Scan for the cell matching the given text and deliver its [X, Y] coordinate at center. 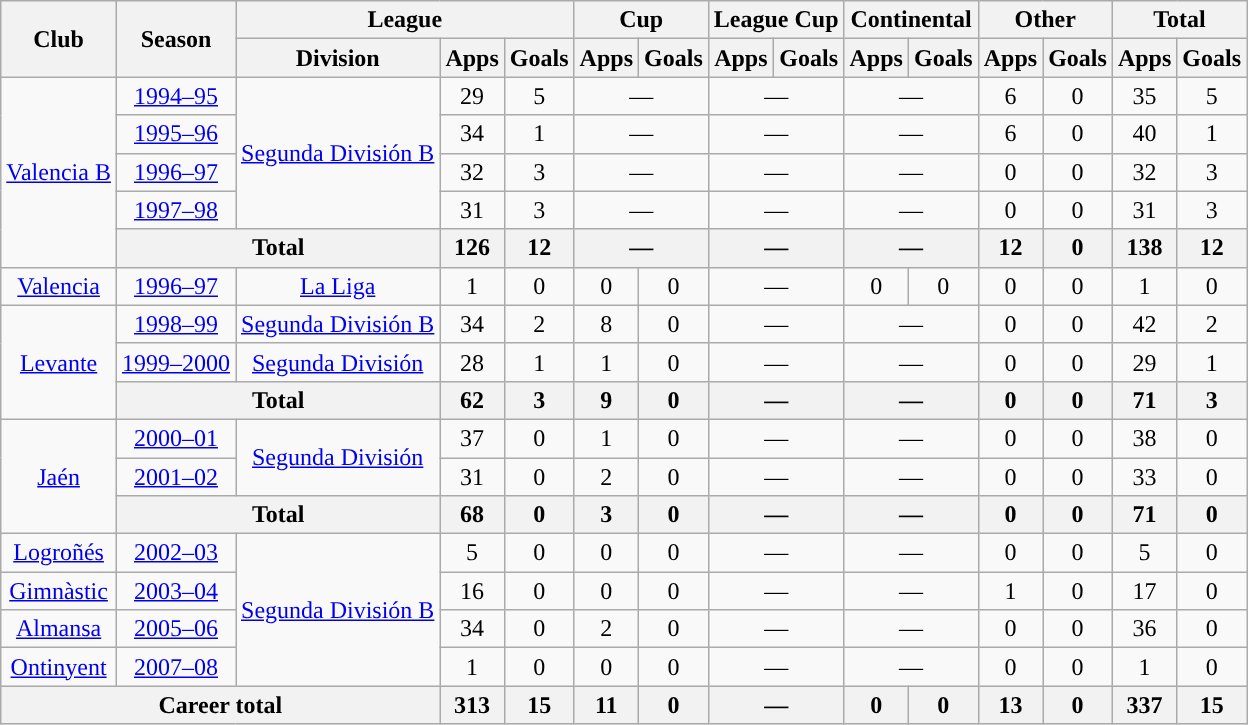
2007–08 [176, 667]
1995–96 [176, 134]
2000–01 [176, 438]
40 [1144, 134]
17 [1144, 591]
Levante [59, 362]
Club [59, 39]
13 [1010, 705]
Logroñés [59, 553]
Ontinyent [59, 667]
Continental [911, 20]
62 [472, 400]
2002–03 [176, 553]
League [406, 20]
Career total [220, 705]
2005–06 [176, 629]
1997–98 [176, 210]
League Cup [776, 20]
68 [472, 515]
138 [1144, 248]
36 [1144, 629]
La Liga [338, 286]
Valencia B [59, 172]
37 [472, 438]
Other [1045, 20]
33 [1144, 477]
11 [606, 705]
126 [472, 248]
42 [1144, 324]
313 [472, 705]
35 [1144, 96]
Valencia [59, 286]
Jaén [59, 476]
28 [472, 362]
Almansa [59, 629]
1999–2000 [176, 362]
Gimnàstic [59, 591]
1994–95 [176, 96]
8 [606, 324]
337 [1144, 705]
16 [472, 591]
2003–04 [176, 591]
Cup [641, 20]
9 [606, 400]
Division [338, 58]
2001–02 [176, 477]
1998–99 [176, 324]
38 [1144, 438]
Season [176, 39]
